Return (x, y) of the center of cell containing provided text 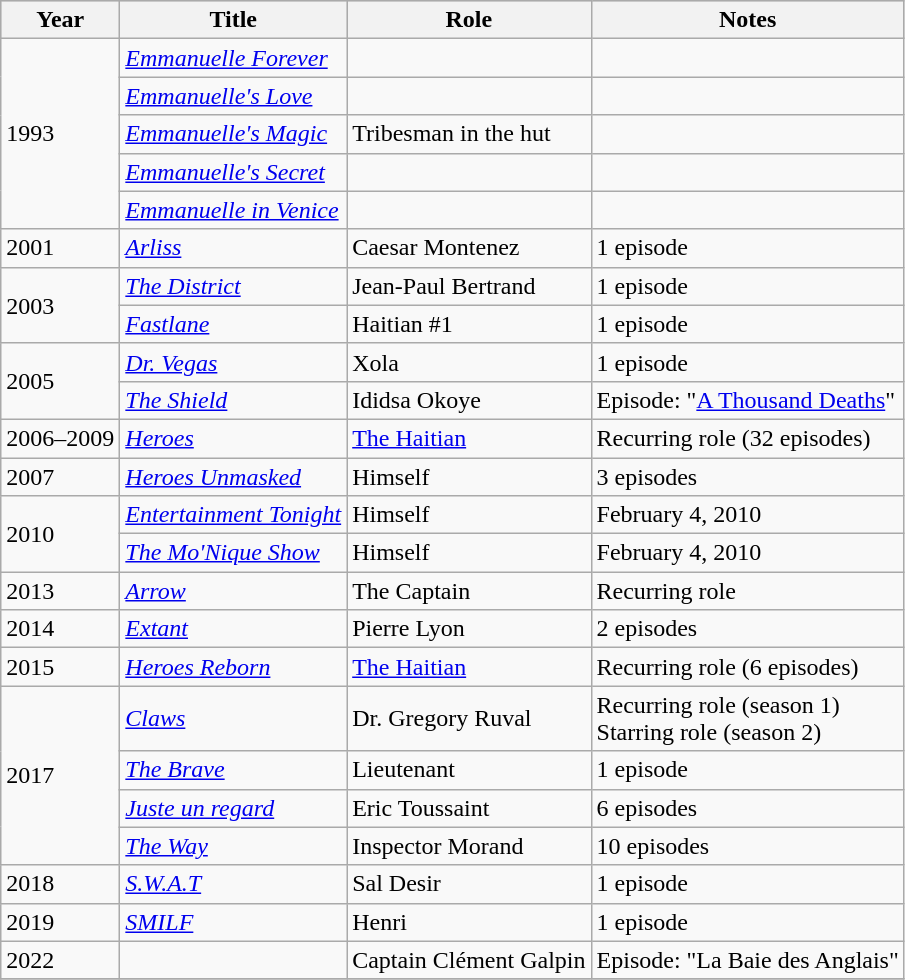
Caesar Montenez (469, 248)
Emmanuelle's Love (234, 96)
The Way (234, 846)
Claws (234, 718)
2001 (60, 248)
2019 (60, 922)
Eric Toussaint (469, 808)
Extant (234, 629)
Heroes Unmasked (234, 477)
The Brave (234, 770)
Henri (469, 922)
Recurring role (748, 591)
Episode: "A Thousand Deaths" (748, 400)
2022 (60, 960)
Recurring role (6 episodes) (748, 667)
Notes (748, 20)
Emmanuelle's Magic (234, 134)
2003 (60, 305)
Jean-Paul Bertrand (469, 286)
Inspector Morand (469, 846)
2013 (60, 591)
Dr. Vegas (234, 362)
Juste un regard (234, 808)
Xola (469, 362)
Lieutenant (469, 770)
Emmanuelle Forever (234, 58)
2014 (60, 629)
Haitian #1 (469, 324)
6 episodes (748, 808)
3 episodes (748, 477)
Arliss (234, 248)
Emmanuelle's Secret (234, 172)
2017 (60, 776)
2005 (60, 381)
2018 (60, 884)
2007 (60, 477)
Entertainment Tonight (234, 515)
2010 (60, 534)
Recurring role (32 episodes) (748, 438)
2015 (60, 667)
SMILF (234, 922)
Emmanuelle in Venice (234, 210)
1993 (60, 134)
Pierre Lyon (469, 629)
Sal Desir (469, 884)
Heroes (234, 438)
Fastlane (234, 324)
Title (234, 20)
2 episodes (748, 629)
S.W.A.T (234, 884)
Role (469, 20)
Recurring role (season 1)Starring role (season 2) (748, 718)
Heroes Reborn (234, 667)
2006–2009 (60, 438)
Tribesman in the hut (469, 134)
The Mo'Nique Show (234, 553)
Year (60, 20)
The District (234, 286)
The Captain (469, 591)
The Shield (234, 400)
Arrow (234, 591)
Episode: "La Baie des Anglais" (748, 960)
Dr. Gregory Ruval (469, 718)
10 episodes (748, 846)
Captain Clément Galpin (469, 960)
Ididsa Okoye (469, 400)
